Pinpoint the cell where the given text exists, returning its (X, Y) midpoint coordinate. 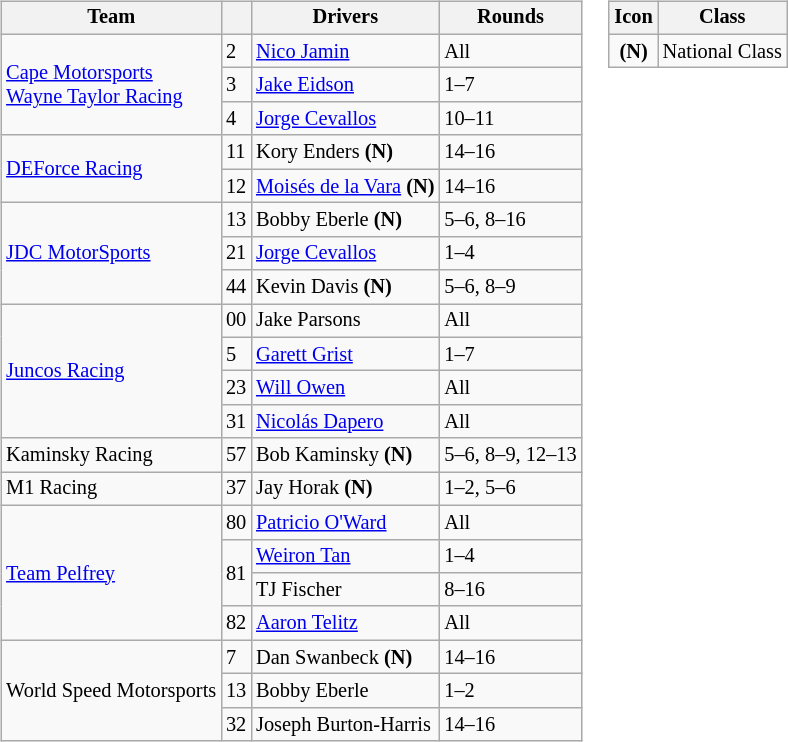
57 (236, 455)
11 (236, 152)
Joseph Burton-Harris (345, 724)
5–6, 8–9, 12–13 (510, 455)
Weiron Tan (345, 556)
Team Pelfrey (111, 572)
80 (236, 522)
TJ Fischer (345, 590)
82 (236, 623)
Moisés de la Vara (N) (345, 186)
Class (722, 18)
Bob Kaminsky (N) (345, 455)
Kaminsky Racing (111, 455)
Jake Parsons (345, 321)
10–11 (510, 119)
Jake Eidson (345, 85)
8–16 (510, 590)
Nicolás Dapero (345, 422)
Drivers (345, 18)
2 (236, 51)
00 (236, 321)
Will Owen (345, 388)
Icon (633, 18)
1–2, 5–6 (510, 489)
Bobby Eberle (345, 691)
Dan Swanbeck (N) (345, 657)
5–6, 8–16 (510, 220)
World Speed Motorsports (111, 690)
37 (236, 489)
Juncos Racing (111, 372)
DEForce Racing (111, 168)
(N) (633, 51)
Kevin Davis (N) (345, 287)
M1 Racing (111, 489)
Rounds (510, 18)
Bobby Eberle (N) (345, 220)
3 (236, 85)
Aaron Telitz (345, 623)
1–2 (510, 691)
7 (236, 657)
Garett Grist (345, 354)
32 (236, 724)
Nico Jamin (345, 51)
5 (236, 354)
Jay Horak (N) (345, 489)
5–6, 8–9 (510, 287)
21 (236, 253)
44 (236, 287)
23 (236, 388)
Team (111, 18)
JDC MotorSports (111, 254)
81 (236, 572)
Patricio O'Ward (345, 522)
Kory Enders (N) (345, 152)
National Class (722, 51)
4 (236, 119)
31 (236, 422)
Cape Motorsports Wayne Taylor Racing (111, 84)
12 (236, 186)
